Detect which cell encompasses the target text, then output its (x, y) center coordinate. 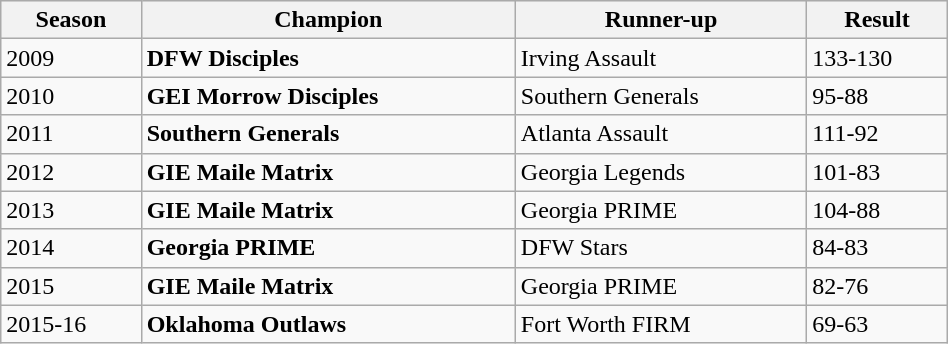
104-88 (877, 210)
95-88 (877, 96)
69-63 (877, 324)
GEI Morrow Disciples (328, 96)
2011 (71, 134)
Fort Worth FIRM (660, 324)
2015 (71, 286)
Champion (328, 20)
Georgia Legends (660, 172)
DFW Disciples (328, 58)
101-83 (877, 172)
Oklahoma Outlaws (328, 324)
133-130 (877, 58)
Atlanta Assault (660, 134)
DFW Stars (660, 248)
Result (877, 20)
2015-16 (71, 324)
2010 (71, 96)
Irving Assault (660, 58)
2013 (71, 210)
82-76 (877, 286)
2012 (71, 172)
Runner-up (660, 20)
111-92 (877, 134)
84-83 (877, 248)
2014 (71, 248)
2009 (71, 58)
Season (71, 20)
